Locate the cell with the specified text and output its (X, Y) center coordinate. 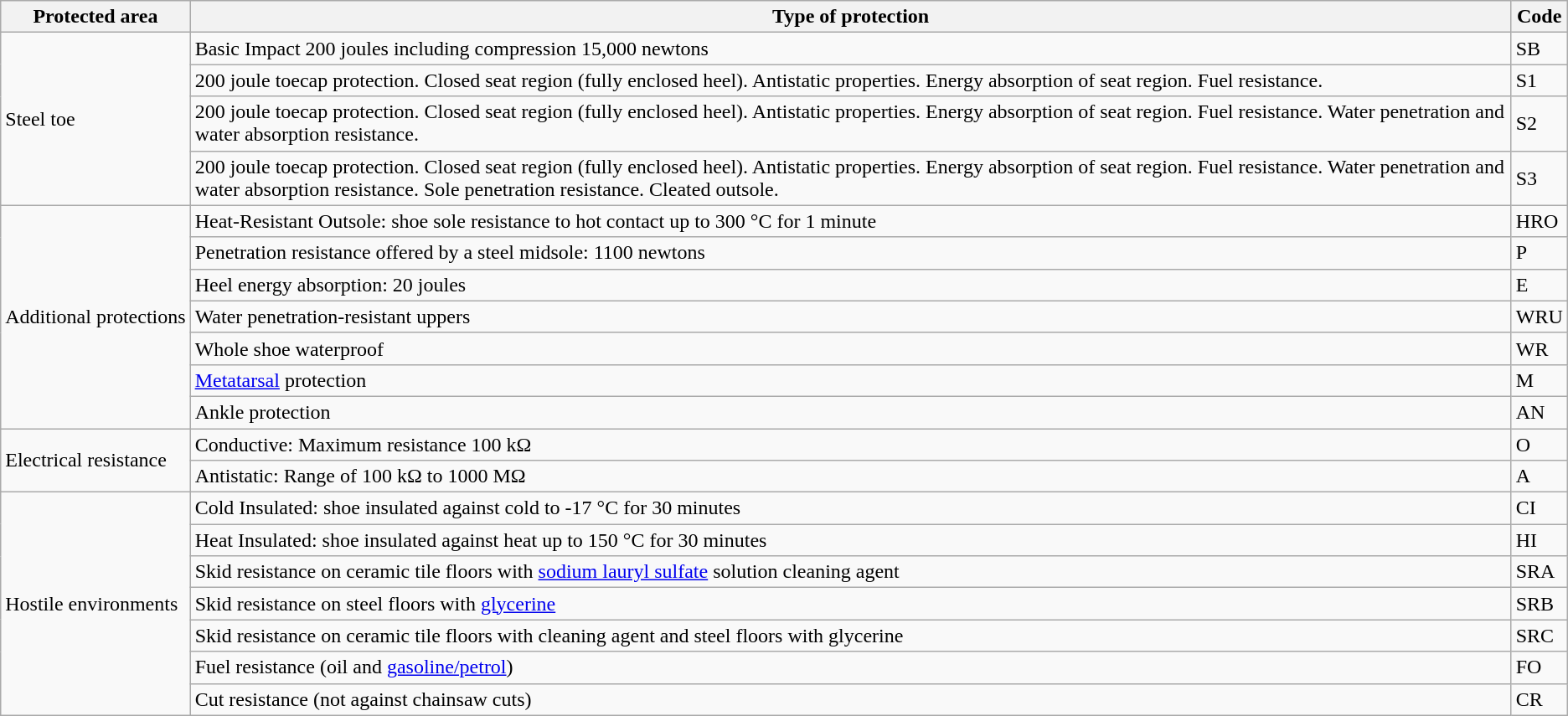
S3 (1540, 178)
Conductive: Maximum resistance 100 kΩ (851, 445)
WR (1540, 348)
CR (1540, 699)
P (1540, 253)
E (1540, 285)
Heat Insulated: shoe insulated against heat up to 150 °C for 30 minutes (851, 540)
Electrical resistance (95, 461)
Skid resistance on ceramic tile floors with sodium lauryl sulfate solution cleaning agent (851, 572)
A (1540, 476)
Steel toe (95, 119)
CI (1540, 508)
Hostile environments (95, 604)
Cold Insulated: shoe insulated against cold to -17 °C for 30 minutes (851, 508)
Protected area (95, 17)
Fuel resistance (oil and gasoline/petrol) (851, 667)
Whole shoe waterproof (851, 348)
Ankle protection (851, 412)
Skid resistance on steel floors with glycerine (851, 604)
SB (1540, 49)
AN (1540, 412)
Heat-Resistant Outsole: shoe sole resistance to hot contact up to 300 °C for 1 minute (851, 221)
Water penetration-resistant uppers (851, 317)
FO (1540, 667)
SRB (1540, 604)
Cut resistance (not against chainsaw cuts) (851, 699)
Antistatic: Range of 100 kΩ to 1000 MΩ (851, 476)
Code (1540, 17)
HI (1540, 540)
M (1540, 380)
HRO (1540, 221)
SRA (1540, 572)
Basic Impact 200 joules including compression 15,000 newtons (851, 49)
Heel energy absorption: 20 joules (851, 285)
S2 (1540, 124)
S1 (1540, 80)
O (1540, 445)
SRC (1540, 636)
200 joule toecap protection. Closed seat region (fully enclosed heel). Antistatic properties. Energy absorption of seat region. Fuel resistance. (851, 80)
WRU (1540, 317)
Metatarsal protection (851, 380)
Type of protection (851, 17)
Skid resistance on ceramic tile floors with cleaning agent and steel floors with glycerine (851, 636)
Penetration resistance offered by a steel midsole: 1100 newtons (851, 253)
Additional protections (95, 317)
